Scan for the cell matching the given text and deliver its [x, y] coordinate at center. 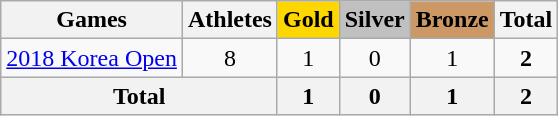
Bronze [452, 20]
Gold [308, 20]
Silver [374, 20]
2018 Korea Open [92, 58]
Athletes [230, 20]
8 [230, 58]
Games [92, 20]
